Identify which cell holds the provided text, then report its [x, y] central coordinate. 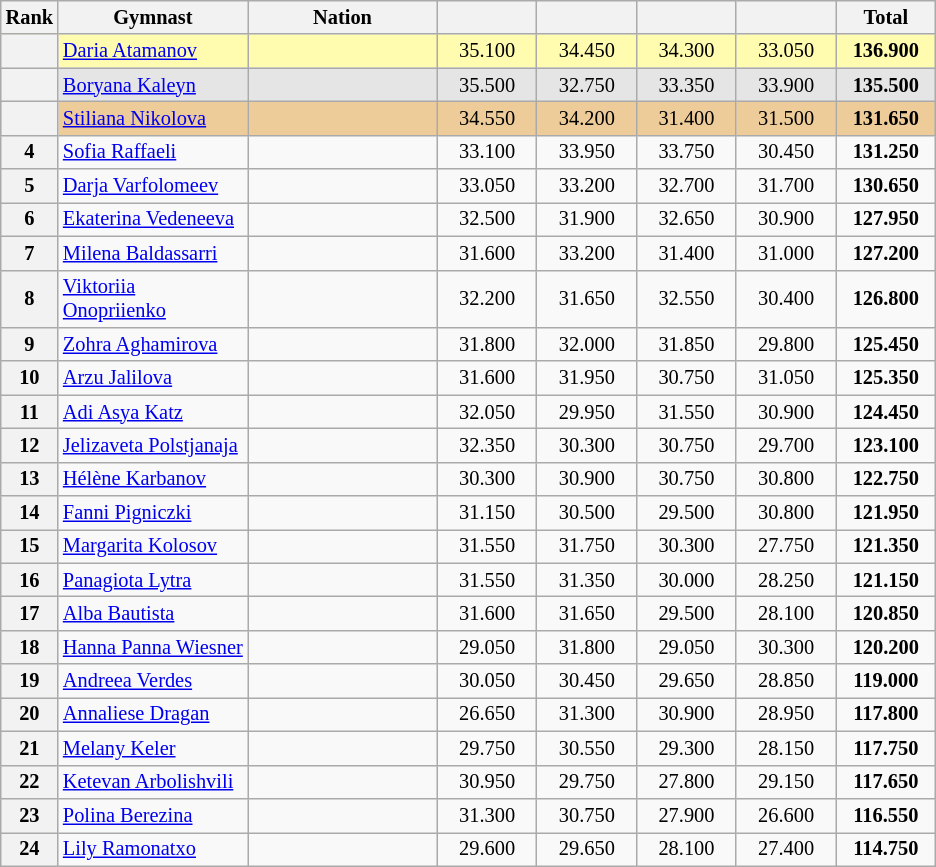
34.200 [587, 118]
27.800 [687, 782]
Ekaterina Vedeneeva [153, 219]
Hanna Panna Wiesner [153, 647]
31.900 [587, 219]
Arzu Jalilova [153, 378]
27.900 [687, 815]
10 [30, 378]
32.550 [687, 299]
30.950 [487, 782]
31.150 [487, 513]
31.350 [587, 580]
Nation [343, 17]
Daria Atamanov [153, 51]
120.200 [886, 647]
121.350 [886, 546]
114.750 [886, 849]
131.250 [886, 152]
121.150 [886, 580]
Total [886, 17]
127.200 [886, 253]
11 [30, 412]
32.700 [687, 186]
126.800 [886, 299]
31.750 [587, 546]
127.950 [886, 219]
4 [30, 152]
Boryana Kaleyn [153, 85]
29.300 [687, 748]
Andreea Verdes [153, 681]
120.850 [886, 613]
7 [30, 253]
29.150 [786, 782]
Sofia Raffaeli [153, 152]
136.900 [886, 51]
Margarita Kolosov [153, 546]
Rank [30, 17]
32.500 [487, 219]
24 [30, 849]
135.500 [886, 85]
117.750 [886, 748]
30.050 [487, 681]
34.450 [587, 51]
27.400 [786, 849]
31.000 [786, 253]
Ketevan Arbolishvili [153, 782]
32.000 [587, 344]
131.650 [886, 118]
32.050 [487, 412]
33.900 [786, 85]
28.950 [786, 714]
31.700 [786, 186]
16 [30, 580]
33.350 [687, 85]
Melany Keler [153, 748]
14 [30, 513]
117.650 [886, 782]
32.200 [487, 299]
9 [30, 344]
Jelizaveta Polstjanaja [153, 445]
Darja Varfolomeev [153, 186]
35.500 [487, 85]
Fanni Pigniczki [153, 513]
29.700 [786, 445]
33.750 [687, 152]
20 [30, 714]
125.450 [886, 344]
Hélène Karbanov [153, 479]
6 [30, 219]
29.800 [786, 344]
30.400 [786, 299]
17 [30, 613]
33.950 [587, 152]
Gymnast [153, 17]
Panagiota Lytra [153, 580]
122.750 [886, 479]
117.800 [886, 714]
Stiliana Nikolova [153, 118]
18 [30, 647]
Milena Baldassarri [153, 253]
33.100 [487, 152]
34.300 [687, 51]
12 [30, 445]
32.750 [587, 85]
21 [30, 748]
22 [30, 782]
15 [30, 546]
Adi Asya Katz [153, 412]
13 [30, 479]
31.050 [786, 378]
23 [30, 815]
29.950 [587, 412]
26.600 [786, 815]
34.550 [487, 118]
Lily Ramonatxo [153, 849]
28.150 [786, 748]
31.850 [687, 344]
119.000 [886, 681]
121.950 [886, 513]
Annaliese Dragan [153, 714]
116.550 [886, 815]
125.350 [886, 378]
30.000 [687, 580]
35.100 [487, 51]
Viktoriia Onopriienko [153, 299]
30.550 [587, 748]
30.500 [587, 513]
28.250 [786, 580]
26.650 [487, 714]
Polina Berezina [153, 815]
31.950 [587, 378]
31.500 [786, 118]
Alba Bautista [153, 613]
28.850 [786, 681]
Zohra Aghamirova [153, 344]
8 [30, 299]
5 [30, 186]
123.100 [886, 445]
27.750 [786, 546]
19 [30, 681]
124.450 [886, 412]
32.350 [487, 445]
29.600 [487, 849]
130.650 [886, 186]
32.650 [687, 219]
